Output the (x, y) coordinate of the center of the cell containing the given text.  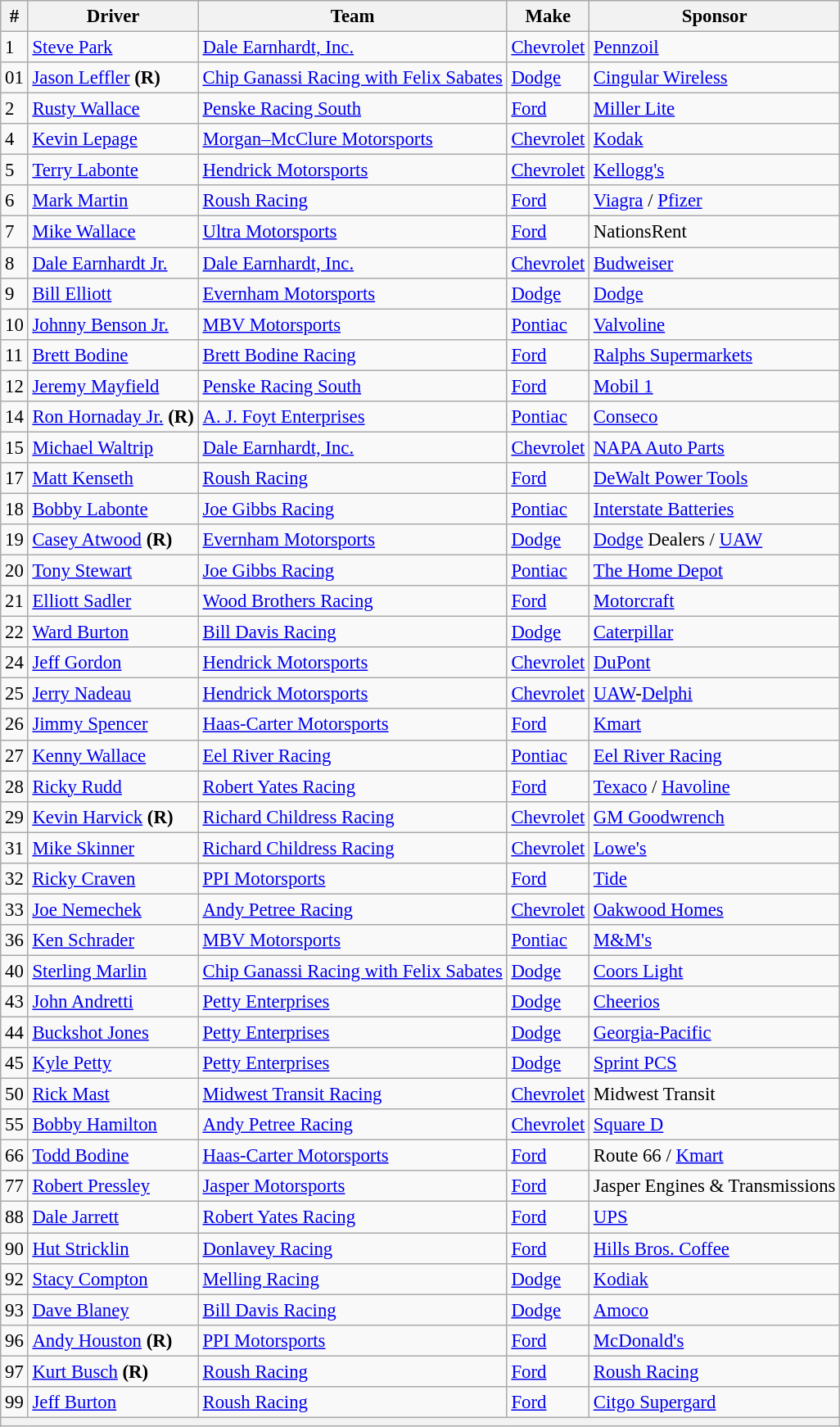
Sterling Marlin (113, 971)
M&M's (715, 940)
Viagra / Pfizer (715, 201)
Texaco / Havoline (715, 786)
Dodge Dealers / UAW (715, 540)
Jimmy Spencer (113, 725)
6 (15, 201)
A. J. Foyt Enterprises (352, 417)
Ricky Rudd (113, 786)
Conseco (715, 417)
Joe Nemechek (113, 909)
99 (15, 1402)
Steve Park (113, 48)
DeWalt Power Tools (715, 478)
Mark Martin (113, 201)
31 (15, 848)
8 (15, 263)
Motorcraft (715, 601)
17 (15, 478)
Melling Racing (352, 1279)
20 (15, 571)
Hills Bros. Coffee (715, 1248)
Elliott Sadler (113, 601)
Jasper Engines & Transmissions (715, 1187)
33 (15, 909)
Kmart (715, 725)
Driver (113, 16)
36 (15, 940)
25 (15, 694)
Jason Leffler (R) (113, 78)
Midwest Transit Racing (352, 1094)
Terry Labonte (113, 170)
Ron Hornaday Jr. (R) (113, 417)
24 (15, 663)
Jasper Motorsports (352, 1187)
7 (15, 232)
Jerry Nadeau (113, 694)
Citgo Supergard (715, 1402)
Ultra Motorsports (352, 232)
Amoco (715, 1310)
Lowe's (715, 848)
12 (15, 386)
Ralphs Supermarkets (715, 355)
01 (15, 78)
26 (15, 725)
Morgan–McClure Motorsports (352, 139)
Georgia-Pacific (715, 1033)
Ward Burton (113, 632)
Kevin Harvick (R) (113, 817)
55 (15, 1125)
14 (15, 417)
Oakwood Homes (715, 909)
GM Goodwrench (715, 817)
Jeff Gordon (113, 663)
Cheerios (715, 1002)
11 (15, 355)
Robert Pressley (113, 1187)
Sprint PCS (715, 1063)
Mike Skinner (113, 848)
44 (15, 1033)
50 (15, 1094)
Cingular Wireless (715, 78)
Caterpillar (715, 632)
Ken Schrader (113, 940)
45 (15, 1063)
Kurt Busch (R) (113, 1371)
Dale Earnhardt Jr. (113, 263)
96 (15, 1340)
Jeremy Mayfield (113, 386)
5 (15, 170)
9 (15, 293)
29 (15, 817)
Square D (715, 1125)
Buckshot Jones (113, 1033)
Route 66 / Kmart (715, 1156)
88 (15, 1217)
Wood Brothers Racing (352, 601)
90 (15, 1248)
Ricky Craven (113, 879)
77 (15, 1187)
Rick Mast (113, 1094)
UPS (715, 1217)
Budweiser (715, 263)
32 (15, 879)
Bill Elliott (113, 293)
Mobil 1 (715, 386)
66 (15, 1156)
21 (15, 601)
43 (15, 1002)
Coors Light (715, 971)
NAPA Auto Parts (715, 447)
Dale Jarrett (113, 1217)
27 (15, 755)
Hut Stricklin (113, 1248)
28 (15, 786)
Kenny Wallace (113, 755)
Team (352, 16)
Valvoline (715, 324)
Todd Bodine (113, 1156)
Matt Kenseth (113, 478)
1 (15, 48)
Midwest Transit (715, 1094)
10 (15, 324)
Tony Stewart (113, 571)
Jeff Burton (113, 1402)
Tide (715, 879)
DuPont (715, 663)
Sponsor (715, 16)
Kevin Lepage (113, 139)
4 (15, 139)
Brett Bodine (113, 355)
The Home Depot (715, 571)
Bobby Labonte (113, 509)
Michael Waltrip (113, 447)
John Andretti (113, 1002)
Rusty Wallace (113, 109)
22 (15, 632)
Donlavey Racing (352, 1248)
40 (15, 971)
NationsRent (715, 232)
Johnny Benson Jr. (113, 324)
Bobby Hamilton (113, 1125)
Dave Blaney (113, 1310)
Kellogg's (715, 170)
Make (548, 16)
Casey Atwood (R) (113, 540)
15 (15, 447)
Kodak (715, 139)
Andy Houston (R) (113, 1340)
Brett Bodine Racing (352, 355)
Miller Lite (715, 109)
2 (15, 109)
UAW-Delphi (715, 694)
Mike Wallace (113, 232)
92 (15, 1279)
19 (15, 540)
# (15, 16)
93 (15, 1310)
Stacy Compton (113, 1279)
Kyle Petty (113, 1063)
Interstate Batteries (715, 509)
97 (15, 1371)
18 (15, 509)
McDonald's (715, 1340)
Pennzoil (715, 48)
Kodiak (715, 1279)
